Pinpoint the cell where the given text exists, returning its (x, y) midpoint coordinate. 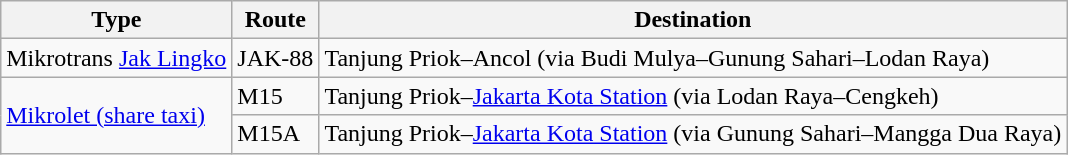
Type (116, 20)
Mikrolet (share taxi) (116, 115)
Mikrotrans Jak Lingko (116, 58)
Tanjung Priok–Jakarta Kota Station (via Lodan Raya–Cengkeh) (693, 96)
JAK-88 (276, 58)
M15A (276, 134)
Tanjung Priok–Ancol (via Budi Mulya–Gunung Sahari–Lodan Raya) (693, 58)
Route (276, 20)
Tanjung Priok–Jakarta Kota Station (via Gunung Sahari–Mangga Dua Raya) (693, 134)
M15 (276, 96)
Destination (693, 20)
